Detect which cell encompasses the target text, then output its [x, y] center coordinate. 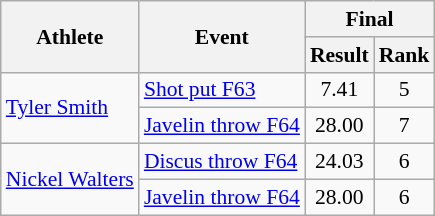
7.41 [340, 90]
Shot put F63 [222, 90]
Rank [404, 55]
Nickel Walters [70, 180]
Event [222, 36]
7 [404, 126]
Athlete [70, 36]
Tyler Smith [70, 108]
5 [404, 90]
24.03 [340, 162]
Discus throw F64 [222, 162]
Final [370, 19]
Result [340, 55]
